For the text-containing cell, return its midpoint in (X, Y) coordinate format. 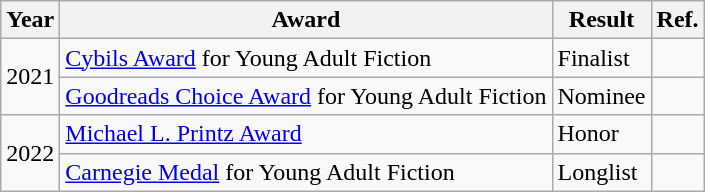
Michael L. Printz Award (306, 134)
Carnegie Medal for Young Adult Fiction (306, 172)
2022 (30, 153)
Honor (602, 134)
Goodreads Choice Award for Young Adult Fiction (306, 96)
Finalist (602, 58)
Nominee (602, 96)
Cybils Award for Young Adult Fiction (306, 58)
Year (30, 20)
Award (306, 20)
Ref. (678, 20)
Longlist (602, 172)
2021 (30, 77)
Result (602, 20)
